Identify which cell holds the provided text, then report its [X, Y] central coordinate. 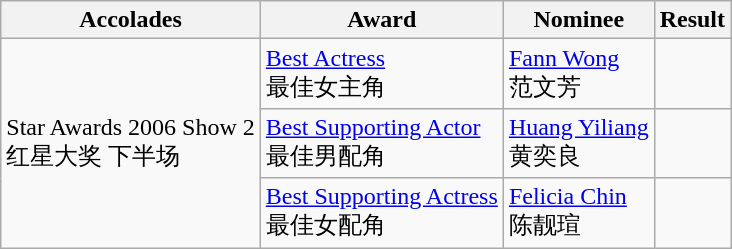
Best Supporting Actor 最佳男配角 [382, 143]
Accolades [131, 20]
Fann Wong 范文芳 [578, 74]
Nominee [578, 20]
Huang Yiliang 黄奕良 [578, 143]
Felicia Chin 陈靓瑄 [578, 213]
Result [692, 20]
Best Supporting Actress 最佳女配角 [382, 213]
Star Awards 2006 Show 2 红星大奖 下半场 [131, 144]
Award [382, 20]
Best Actress 最佳女主角 [382, 74]
